Return (X, Y) of the center of cell containing provided text 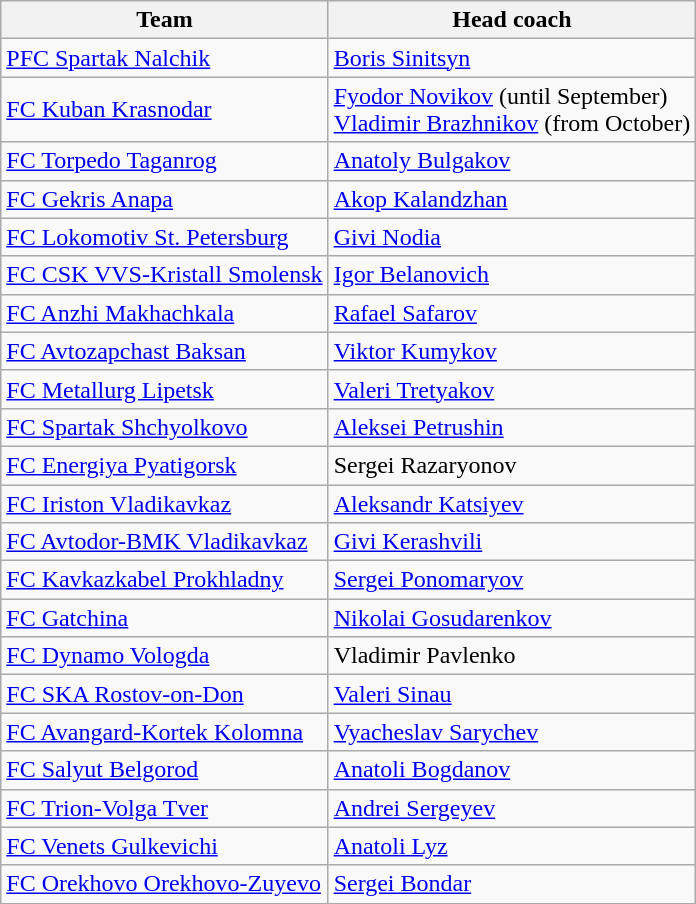
Sergei Bondar (512, 884)
Boris Sinitsyn (512, 58)
Igor Belanovich (512, 275)
Sergei Razaryonov (512, 465)
FC Dynamo Vologda (164, 656)
Aleksei Petrushin (512, 427)
FC Energiya Pyatigorsk (164, 465)
FC Iriston Vladikavkaz (164, 503)
Vyacheslav Sarychev (512, 732)
Givi Kerashvili (512, 542)
FC Avangard-Kortek Kolomna (164, 732)
FC Avtozapchast Baksan (164, 351)
FC CSK VVS-Kristall Smolensk (164, 275)
Akop Kalandzhan (512, 199)
FC Kuban Krasnodar (164, 110)
FC Gatchina (164, 618)
Aleksandr Katsiyev (512, 503)
FC Venets Gulkevichi (164, 846)
Rafael Safarov (512, 313)
Anatoly Bulgakov (512, 161)
Team (164, 20)
FC Gekris Anapa (164, 199)
Valeri Tretyakov (512, 389)
Head coach (512, 20)
Valeri Sinau (512, 694)
Nikolai Gosudarenkov (512, 618)
FC Spartak Shchyolkovo (164, 427)
FC Kavkazkabel Prokhladny (164, 580)
Andrei Sergeyev (512, 808)
FC Metallurg Lipetsk (164, 389)
Fyodor Novikov (until September)Vladimir Brazhnikov (from October) (512, 110)
PFC Spartak Nalchik (164, 58)
FC Avtodor-BMK Vladikavkaz (164, 542)
Anatoli Lyz (512, 846)
FC Anzhi Makhachkala (164, 313)
FC Trion-Volga Tver (164, 808)
FC Lokomotiv St. Petersburg (164, 237)
FC Orekhovo Orekhovo-Zuyevo (164, 884)
Sergei Ponomaryov (512, 580)
Viktor Kumykov (512, 351)
FC Torpedo Taganrog (164, 161)
Givi Nodia (512, 237)
Vladimir Pavlenko (512, 656)
FC SKA Rostov-on-Don (164, 694)
FC Salyut Belgorod (164, 770)
Anatoli Bogdanov (512, 770)
